Locate the cell with the specified text and output its (X, Y) center coordinate. 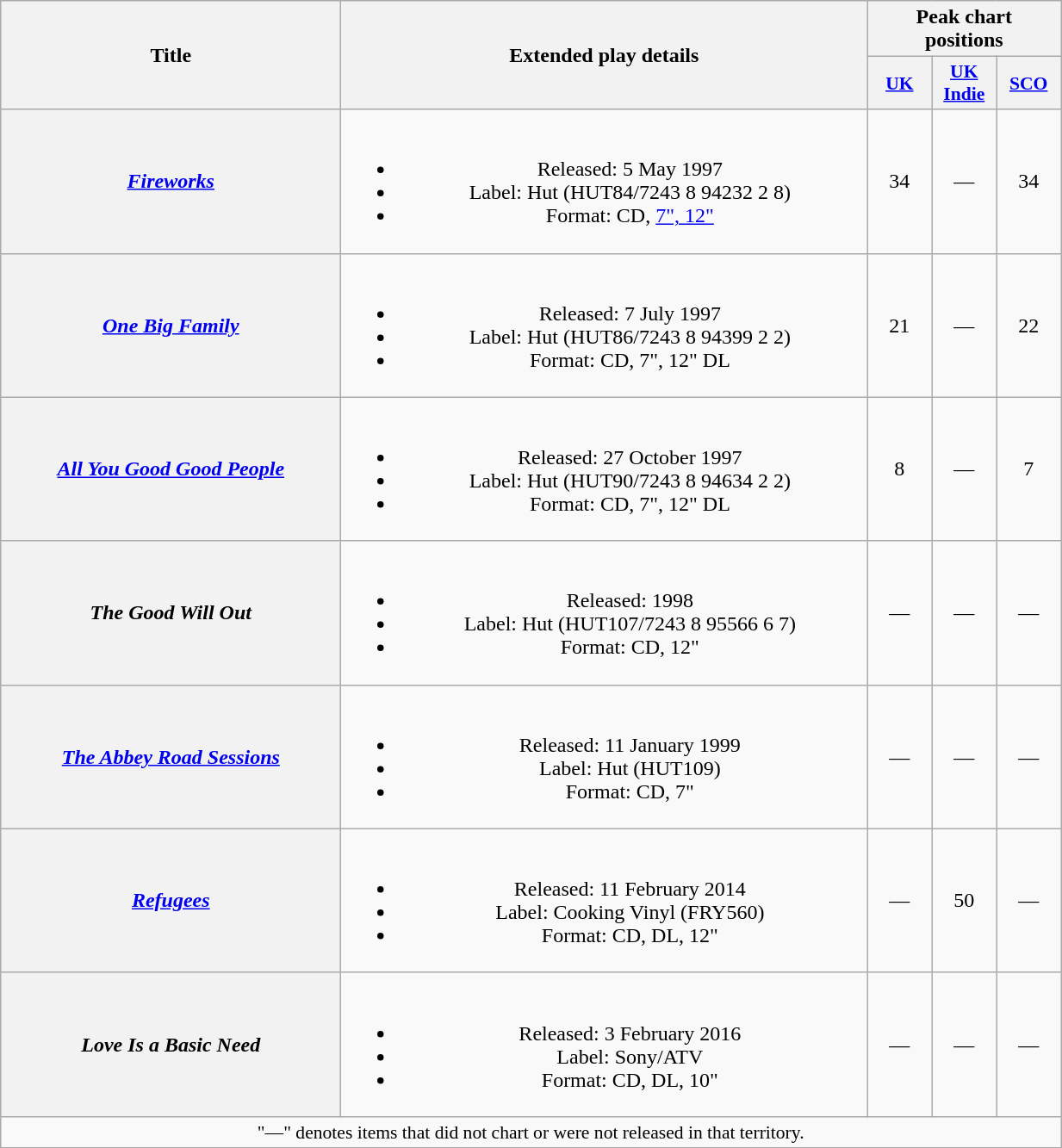
22 (1028, 326)
All You Good Good People (171, 469)
Released: 5 May 1997Label: Hut (HUT84/7243 8 94232 2 8)Format: CD, 7", 12" (605, 181)
Released: 1998Label: Hut (HUT107/7243 8 95566 6 7)Format: CD, 12" (605, 613)
One Big Family (171, 326)
"—" denotes items that did not chart or were not released in that territory. (531, 1132)
Refugees (171, 901)
Fireworks (171, 181)
50 (965, 901)
8 (899, 469)
UKIndie (965, 83)
Extended play details (605, 55)
The Abbey Road Sessions (171, 756)
UK (899, 83)
Released: 3 February 2016Label: Sony/ATVFormat: CD, DL, 10" (605, 1044)
21 (899, 326)
7 (1028, 469)
Released: 27 October 1997Label: Hut (HUT90/7243 8 94634 2 2)Format: CD, 7", 12" DL (605, 469)
Love Is a Basic Need (171, 1044)
Released: 11 January 1999Label: Hut (HUT109)Format: CD, 7" (605, 756)
SCO (1028, 83)
The Good Will Out (171, 613)
Peak chartpositions (965, 29)
Title (171, 55)
Released: 7 July 1997Label: Hut (HUT86/7243 8 94399 2 2)Format: CD, 7", 12" DL (605, 326)
Released: 11 February 2014Label: Cooking Vinyl (FRY560)Format: CD, DL, 12" (605, 901)
